Find where the given text appears and provide that cell's center as (X, Y) coordinate. 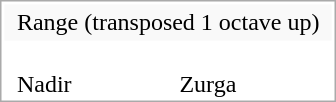
Range (transposed 1 octave up) (168, 22)
Nadir (85, 84)
Zurga (249, 84)
